Identify which cell holds the provided text, then report its [X, Y] central coordinate. 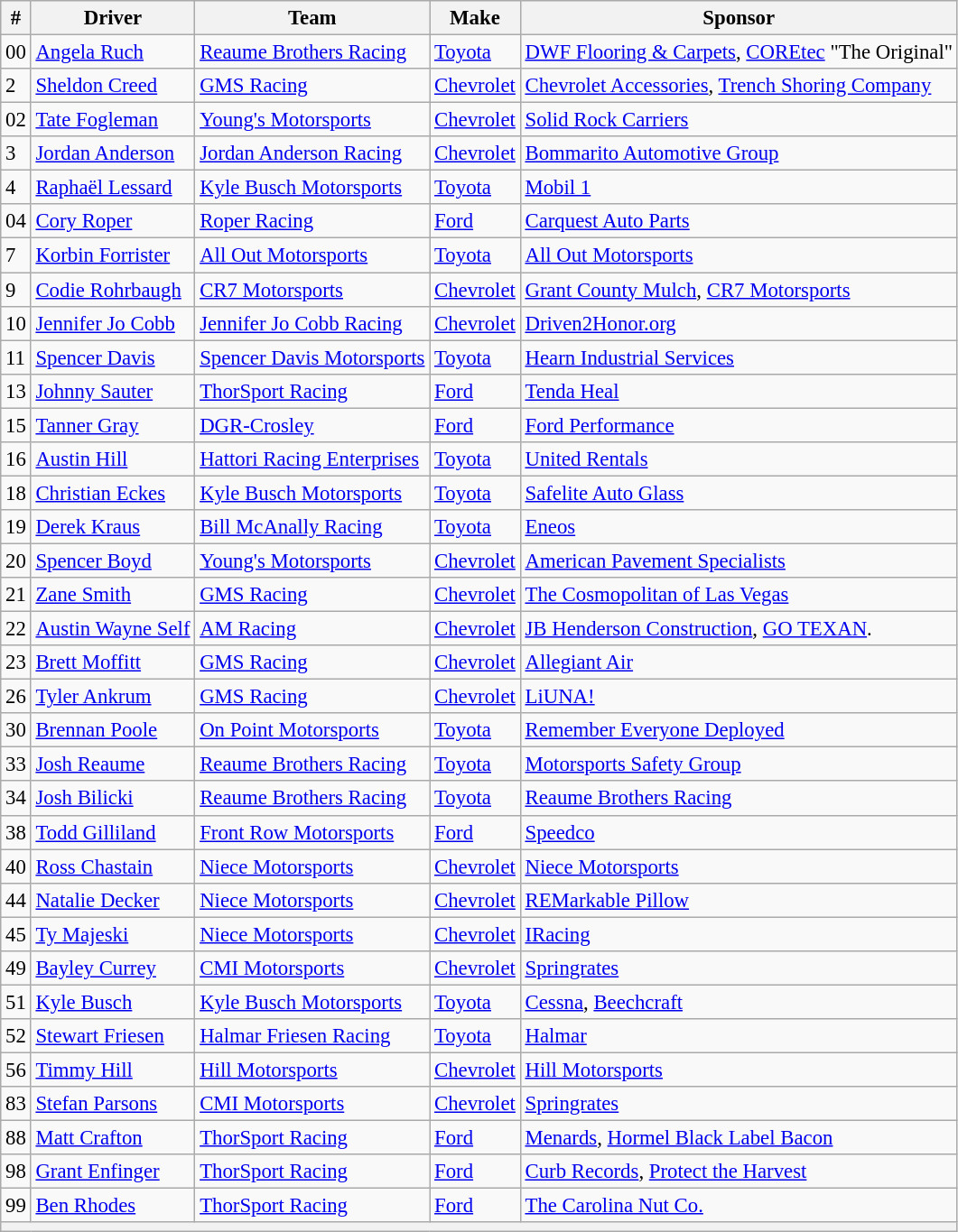
Driven2Honor.org [739, 323]
Korbin Forrister [113, 255]
On Point Motorsports [312, 730]
83 [16, 1104]
7 [16, 255]
Solid Rock Carriers [739, 120]
Ross Chastain [113, 866]
Todd Gilliland [113, 832]
Sponsor [739, 18]
American Pavement Specialists [739, 560]
Motorsports Safety Group [739, 764]
Christian Eckes [113, 493]
Austin Wayne Self [113, 629]
Kyle Busch [113, 1002]
Cessna, Beechcraft [739, 1002]
Ben Rhodes [113, 1206]
# [16, 18]
Spencer Davis Motorsports [312, 357]
Stefan Parsons [113, 1104]
Eneos [739, 527]
Menards, Hormel Black Label Bacon [739, 1138]
18 [16, 493]
10 [16, 323]
52 [16, 1036]
Jennifer Jo Cobb Racing [312, 323]
Halmar [739, 1036]
Timmy Hill [113, 1070]
38 [16, 832]
CR7 Motorsports [312, 290]
33 [16, 764]
Raphaël Lessard [113, 188]
4 [16, 188]
Brett Moffitt [113, 662]
02 [16, 120]
JB Henderson Construction, GO TEXAN. [739, 629]
2 [16, 86]
30 [16, 730]
IRacing [739, 934]
49 [16, 968]
Bayley Currey [113, 968]
Bommarito Automotive Group [739, 153]
34 [16, 799]
04 [16, 221]
United Rentals [739, 459]
Remember Everyone Deployed [739, 730]
11 [16, 357]
Tenda Heal [739, 391]
Derek Kraus [113, 527]
98 [16, 1172]
16 [16, 459]
Front Row Motorsports [312, 832]
Team [312, 18]
Ty Majeski [113, 934]
Carquest Auto Parts [739, 221]
LiUNA! [739, 697]
13 [16, 391]
21 [16, 595]
Stewart Friesen [113, 1036]
Hearn Industrial Services [739, 357]
51 [16, 1002]
23 [16, 662]
88 [16, 1138]
Spencer Boyd [113, 560]
Jordan Anderson [113, 153]
Angela Ruch [113, 52]
Zane Smith [113, 595]
Tyler Ankrum [113, 697]
AM Racing [312, 629]
Grant County Mulch, CR7 Motorsports [739, 290]
99 [16, 1206]
40 [16, 866]
Speedco [739, 832]
The Carolina Nut Co. [739, 1206]
Tate Fogleman [113, 120]
Tanner Gray [113, 425]
15 [16, 425]
Jordan Anderson Racing [312, 153]
Sheldon Creed [113, 86]
Mobil 1 [739, 188]
20 [16, 560]
22 [16, 629]
Codie Rohrbaugh [113, 290]
Chevrolet Accessories, Trench Shoring Company [739, 86]
Roper Racing [312, 221]
Grant Enfinger [113, 1172]
26 [16, 697]
Bill McAnally Racing [312, 527]
Safelite Auto Glass [739, 493]
REMarkable Pillow [739, 900]
DWF Flooring & Carpets, COREtec "The Original" [739, 52]
9 [16, 290]
Brennan Poole [113, 730]
00 [16, 52]
Matt Crafton [113, 1138]
Josh Bilicki [113, 799]
Cory Roper [113, 221]
44 [16, 900]
Hattori Racing Enterprises [312, 459]
Johnny Sauter [113, 391]
45 [16, 934]
DGR-Crosley [312, 425]
56 [16, 1070]
Natalie Decker [113, 900]
Jennifer Jo Cobb [113, 323]
Driver [113, 18]
3 [16, 153]
The Cosmopolitan of Las Vegas [739, 595]
Josh Reaume [113, 764]
Halmar Friesen Racing [312, 1036]
Make [475, 18]
Ford Performance [739, 425]
Allegiant Air [739, 662]
19 [16, 527]
Spencer Davis [113, 357]
Austin Hill [113, 459]
Curb Records, Protect the Harvest [739, 1172]
